Provide the [x, y] coordinate of the cell's center where the given text is located.  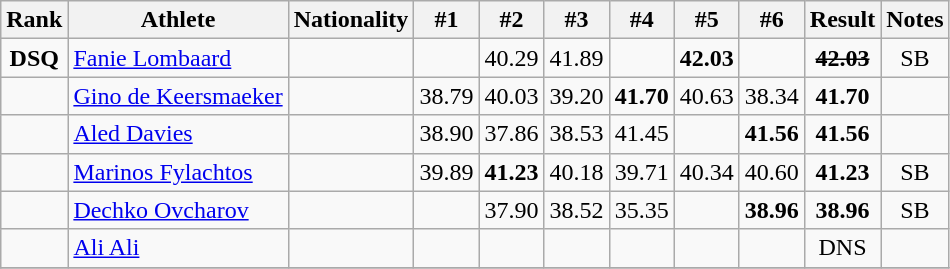
41.45 [642, 134]
38.79 [446, 96]
Result [842, 20]
Athlete [178, 20]
#6 [772, 20]
40.34 [706, 172]
Dechko Ovcharov [178, 210]
40.03 [512, 96]
Rank [34, 20]
35.35 [642, 210]
#3 [576, 20]
40.63 [706, 96]
Ali Ali [178, 248]
38.52 [576, 210]
DSQ [34, 58]
39.71 [642, 172]
Notes [915, 20]
40.60 [772, 172]
40.18 [576, 172]
41.89 [576, 58]
#4 [642, 20]
38.34 [772, 96]
38.90 [446, 134]
39.89 [446, 172]
#5 [706, 20]
Nationality [351, 20]
Aled Davies [178, 134]
37.86 [512, 134]
DNS [842, 248]
Gino de Keersmaeker [178, 96]
#2 [512, 20]
37.90 [512, 210]
#1 [446, 20]
39.20 [576, 96]
38.53 [576, 134]
Fanie Lombaard [178, 58]
40.29 [512, 58]
Marinos Fylachtos [178, 172]
